Identify which cell holds the provided text, then report its [X, Y] central coordinate. 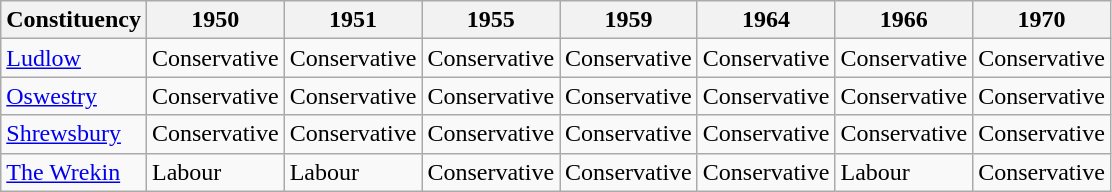
1970 [1042, 20]
Ludlow [74, 58]
Constituency [74, 20]
1950 [215, 20]
The Wrekin [74, 172]
Shrewsbury [74, 134]
1966 [904, 20]
1959 [629, 20]
1951 [353, 20]
1955 [491, 20]
Oswestry [74, 96]
1964 [766, 20]
